Search for the cell housing the specified text and yield its [x, y] center coordinate. 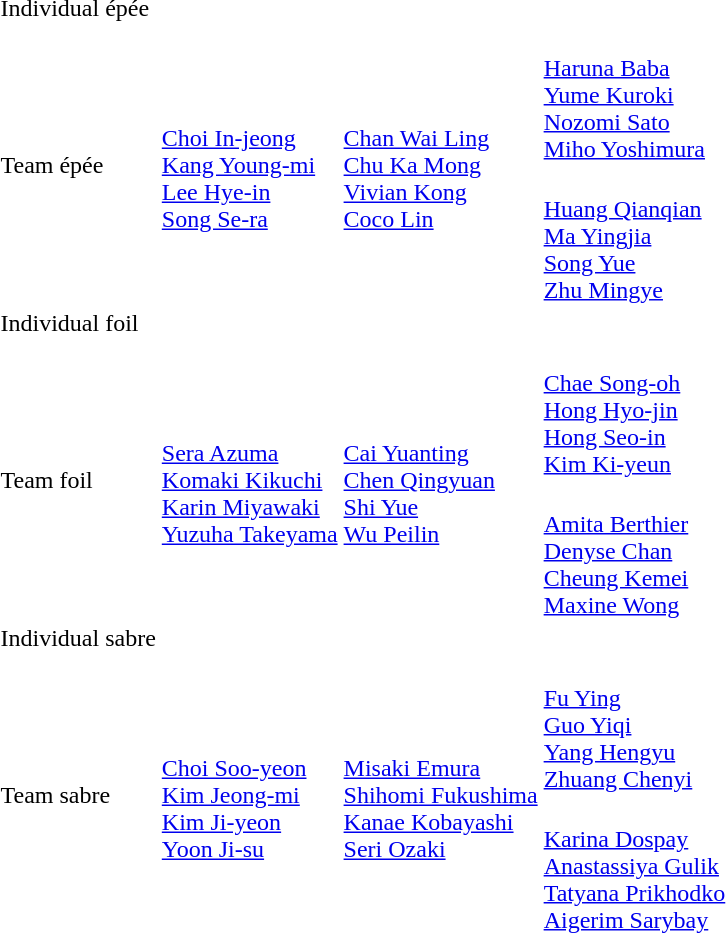
Cai YuantingChen QingyuanShi YueWu Peilin [440, 480]
Sera AzumaKomaki KikuchiKarin MiyawakiYuzuha Takeyama [250, 480]
Choi In-jeongKang Young-miLee Hye-inSong Se-ra [250, 166]
Chan Wai LingChu Ka MongVivian KongCoco Lin [440, 166]
